Determine the (x, y) coordinate at the center of the cell enclosing the given text.  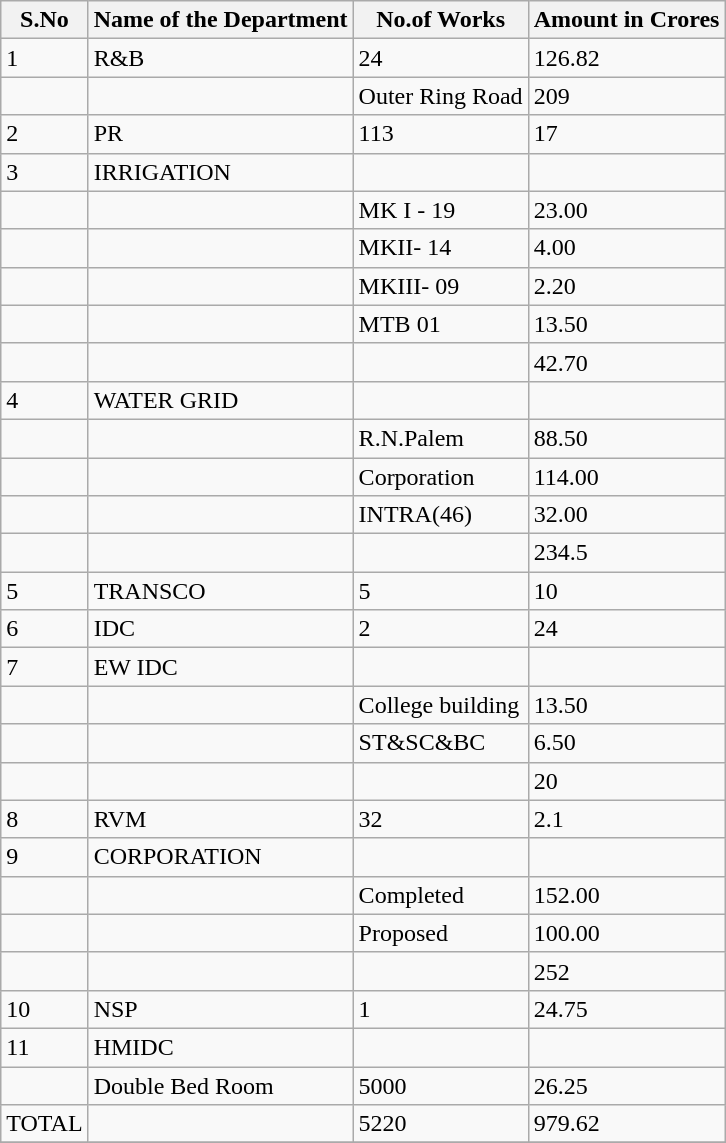
26.25 (626, 1085)
MKIII- 09 (440, 286)
Completed (440, 895)
TRANSCO (220, 591)
42.70 (626, 362)
2.1 (626, 819)
R.N.Palem (440, 438)
4 (44, 400)
6.50 (626, 743)
4.00 (626, 248)
Amount in Crores (626, 20)
HMIDC (220, 1047)
5220 (440, 1124)
979.62 (626, 1124)
MTB 01 (440, 324)
3 (44, 172)
PR (220, 134)
20 (626, 781)
114.00 (626, 477)
23.00 (626, 210)
Corporation (440, 477)
INTRA(46) (440, 515)
234.5 (626, 553)
17 (626, 134)
9 (44, 857)
S.No (44, 20)
252 (626, 971)
126.82 (626, 58)
11 (44, 1047)
MKII- 14 (440, 248)
College building (440, 705)
88.50 (626, 438)
NSP (220, 1009)
R&B (220, 58)
Name of the Department (220, 20)
32 (440, 819)
209 (626, 96)
IDC (220, 629)
7 (44, 667)
TOTAL (44, 1124)
2.20 (626, 286)
Double Bed Room (220, 1085)
8 (44, 819)
Outer Ring Road (440, 96)
CORPORATION (220, 857)
Proposed (440, 933)
100.00 (626, 933)
152.00 (626, 895)
24.75 (626, 1009)
32.00 (626, 515)
113 (440, 134)
WATER GRID (220, 400)
ST&SC&BC (440, 743)
MK I - 19 (440, 210)
No.of Works (440, 20)
EW IDC (220, 667)
IRRIGATION (220, 172)
6 (44, 629)
5000 (440, 1085)
RVM (220, 819)
